Output the [X, Y] coordinate of the center of the cell containing the given text.  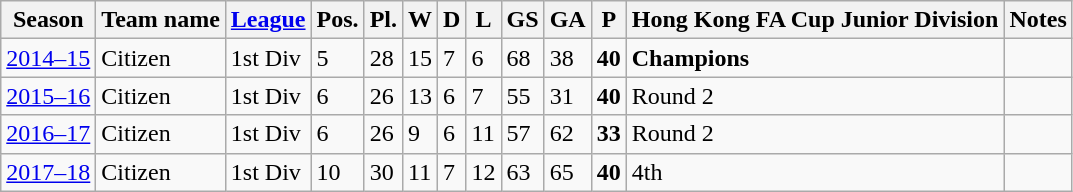
33 [608, 134]
31 [568, 96]
Champions [815, 58]
D [452, 20]
P [608, 20]
GS [522, 20]
57 [522, 134]
W [420, 20]
68 [522, 58]
League [268, 20]
62 [568, 134]
38 [568, 58]
63 [522, 172]
GA [568, 20]
10 [338, 172]
2015–16 [48, 96]
12 [484, 172]
15 [420, 58]
9 [420, 134]
Pos. [338, 20]
65 [568, 172]
4th [815, 172]
2017–18 [48, 172]
Season [48, 20]
Notes [1038, 20]
30 [383, 172]
2014–15 [48, 58]
2016–17 [48, 134]
5 [338, 58]
Team name [161, 20]
L [484, 20]
Hong Kong FA Cup Junior Division [815, 20]
13 [420, 96]
Pl. [383, 20]
55 [522, 96]
28 [383, 58]
